Identify which cell holds the provided text, then report its [x, y] central coordinate. 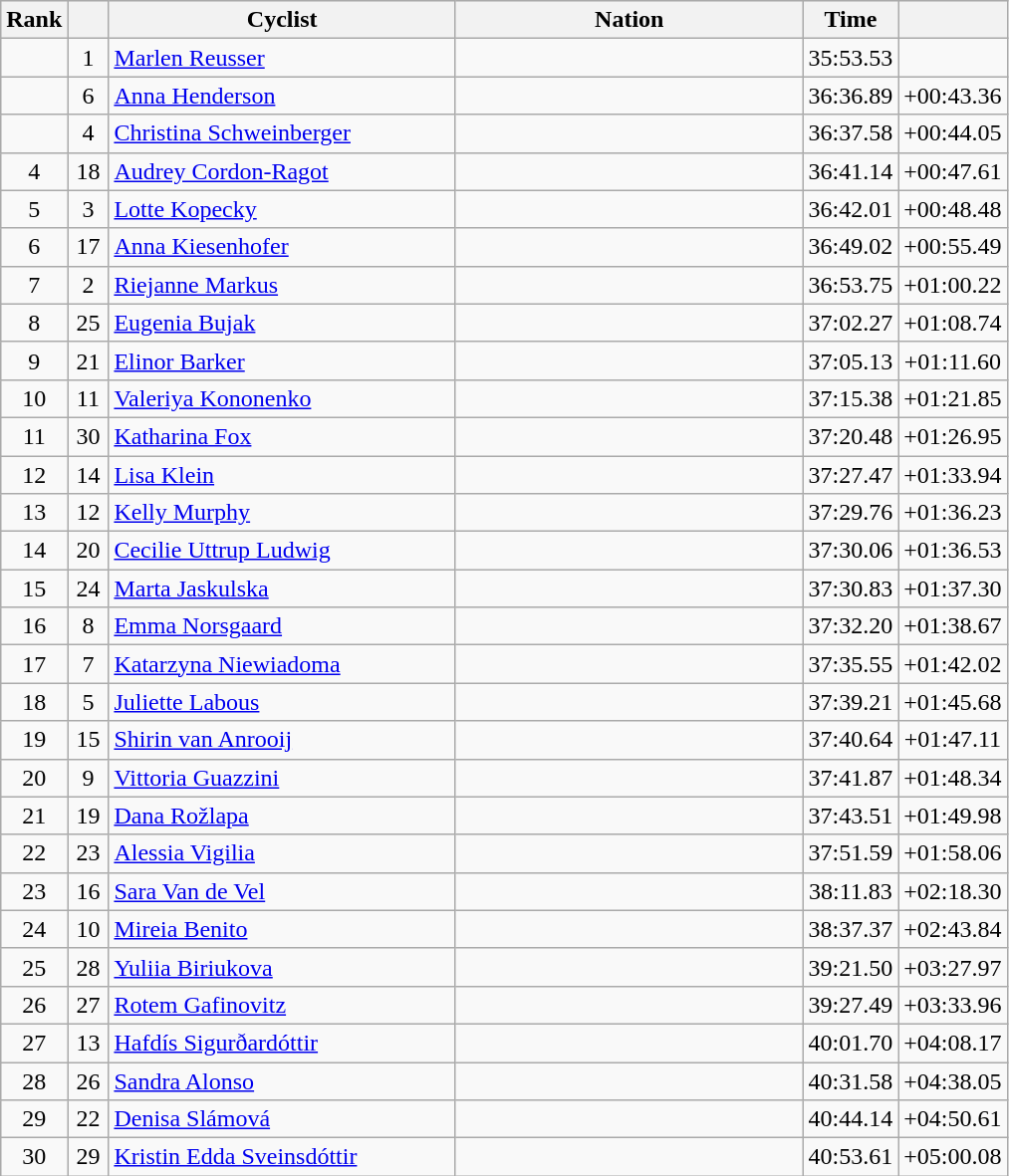
Sandra Alonso [283, 1080]
+01:42.02 [952, 664]
39:27.49 [851, 1005]
Anna Kiesenhofer [283, 247]
+01:36.23 [952, 513]
Denisa Slámová [283, 1119]
Cyclist [283, 20]
+00:44.05 [952, 133]
Elinor Barker [283, 360]
+01:36.53 [952, 551]
35:53.53 [851, 58]
Audrey Cordon-Ragot [283, 171]
Marlen Reusser [283, 58]
Cecilie Uttrup Ludwig [283, 551]
+03:27.97 [952, 967]
Shirin van Anrooij [283, 740]
37:05.13 [851, 360]
+02:18.30 [952, 891]
+01:47.11 [952, 740]
+00:55.49 [952, 247]
36:41.14 [851, 171]
40:01.70 [851, 1043]
+01:26.95 [952, 436]
Sara Van de Vel [283, 891]
Time [851, 20]
37:39.21 [851, 702]
+05:00.08 [952, 1157]
Yuliia Biriukova [283, 967]
Kristin Edda Sveinsdóttir [283, 1157]
1 [88, 58]
+01:37.30 [952, 588]
+01:48.34 [952, 778]
+01:49.98 [952, 816]
+00:48.48 [952, 209]
37:30.83 [851, 588]
Valeriya Kononenko [283, 398]
+04:38.05 [952, 1080]
38:11.83 [851, 891]
+01:00.22 [952, 285]
Kelly Murphy [283, 513]
36:49.02 [851, 247]
Eugenia Bujak [283, 323]
+01:58.06 [952, 853]
37:29.76 [851, 513]
Christina Schweinberger [283, 133]
37:51.59 [851, 853]
37:41.87 [851, 778]
37:20.48 [851, 436]
Alessia Vigilia [283, 853]
Juliette Labous [283, 702]
37:30.06 [851, 551]
Lotte Kopecky [283, 209]
Mireia Benito [283, 929]
40:53.61 [851, 1157]
Vittoria Guazzini [283, 778]
+00:47.61 [952, 171]
2 [88, 285]
Katharina Fox [283, 436]
40:31.58 [851, 1080]
37:15.38 [851, 398]
Rank [34, 20]
+01:11.60 [952, 360]
Nation [630, 20]
40:44.14 [851, 1119]
Rotem Gafinovitz [283, 1005]
Marta Jaskulska [283, 588]
+03:33.96 [952, 1005]
38:37.37 [851, 929]
+02:43.84 [952, 929]
+04:08.17 [952, 1043]
36:37.58 [851, 133]
Hafdís Sigurðardóttir [283, 1043]
37:27.47 [851, 475]
37:40.64 [851, 740]
Katarzyna Niewiadoma [283, 664]
Dana Rožlapa [283, 816]
3 [88, 209]
+01:45.68 [952, 702]
+01:38.67 [952, 626]
Anna Henderson [283, 96]
36:53.75 [851, 285]
+04:50.61 [952, 1119]
36:42.01 [851, 209]
36:36.89 [851, 96]
+01:33.94 [952, 475]
Riejanne Markus [283, 285]
37:35.55 [851, 664]
Emma Norsgaard [283, 626]
37:43.51 [851, 816]
37:32.20 [851, 626]
+01:21.85 [952, 398]
37:02.27 [851, 323]
+00:43.36 [952, 96]
Lisa Klein [283, 475]
+01:08.74 [952, 323]
39:21.50 [851, 967]
